Search for the cell housing the specified text and yield its (X, Y) center coordinate. 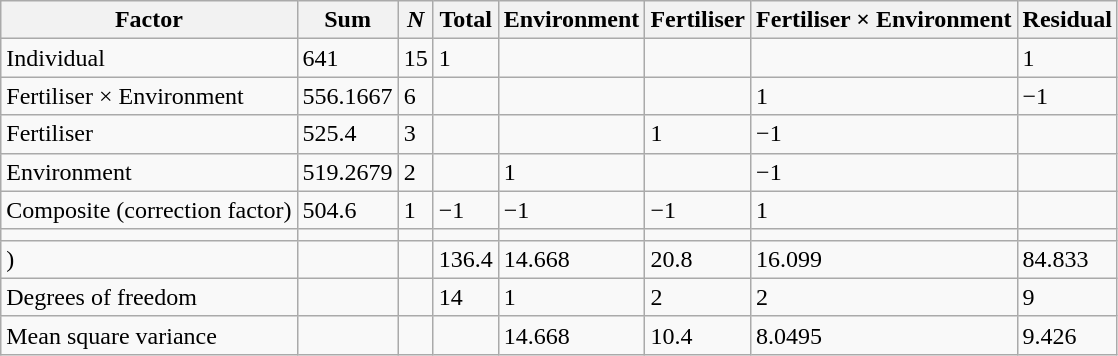
N (416, 20)
9.426 (1067, 335)
Residual (1067, 20)
519.2679 (348, 172)
Individual (149, 58)
Sum (348, 20)
15 (416, 58)
641 (348, 58)
136.4 (466, 259)
3 (416, 134)
504.6 (348, 210)
8.0495 (884, 335)
) (149, 259)
9 (1067, 297)
20.8 (698, 259)
Mean square variance (149, 335)
16.099 (884, 259)
Factor (149, 20)
Degrees of freedom (149, 297)
556.1667 (348, 96)
525.4 (348, 134)
14 (466, 297)
Total (466, 20)
6 (416, 96)
Composite (correction factor) (149, 210)
84.833 (1067, 259)
10.4 (698, 335)
